From the cell containing the given text, extract its center point as [x, y] coordinate. 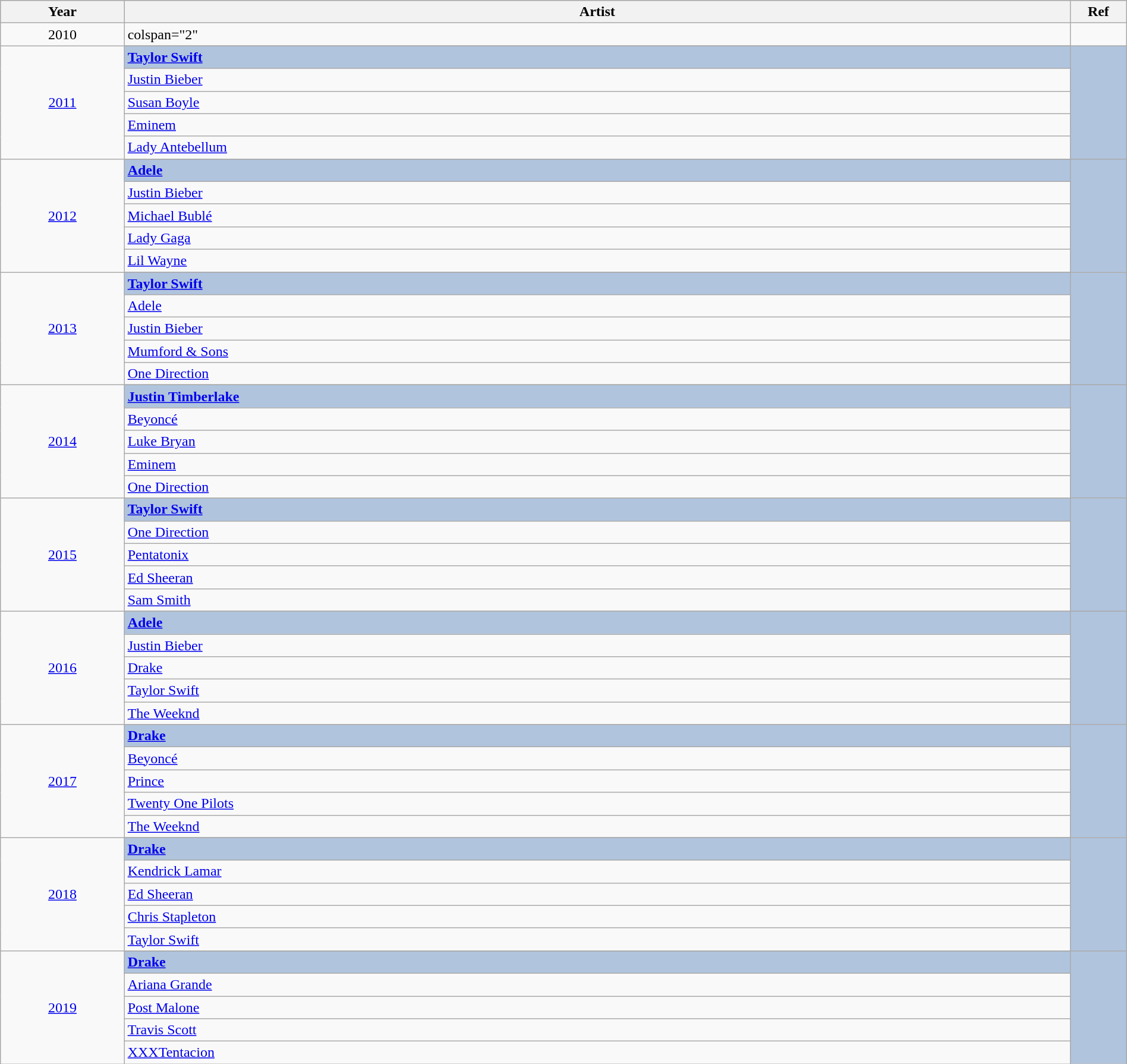
Chris Stapleton [597, 917]
colspan="2" [597, 34]
2019 [62, 1007]
Lil Wayne [597, 260]
Twenty One Pilots [597, 804]
Prince [597, 781]
Justin Timberlake [597, 396]
Ref [1098, 12]
Susan Boyle [597, 102]
2016 [62, 668]
Sam Smith [597, 600]
Michael Bublé [597, 215]
2015 [62, 555]
Post Malone [597, 1008]
XXXTentacion [597, 1053]
2012 [62, 215]
2010 [62, 34]
Lady Antebellum [597, 147]
Luke Bryan [597, 442]
2014 [62, 442]
2018 [62, 894]
2013 [62, 329]
2011 [62, 102]
Travis Scott [597, 1030]
Mumford & Sons [597, 351]
2017 [62, 781]
Kendrick Lamar [597, 871]
Artist [597, 12]
Year [62, 12]
Pentatonix [597, 555]
Ariana Grande [597, 984]
Lady Gaga [597, 238]
